Output the [x, y] coordinate of the center of the cell containing the given text.  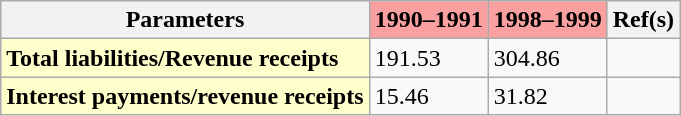
Interest payments/revenue receipts [185, 96]
31.82 [548, 96]
304.86 [548, 58]
1990–1991 [428, 20]
Parameters [185, 20]
15.46 [428, 96]
191.53 [428, 58]
1998–1999 [548, 20]
Ref(s) [643, 20]
Total liabilities/Revenue receipts [185, 58]
